Search for the cell housing the specified text and yield its (X, Y) center coordinate. 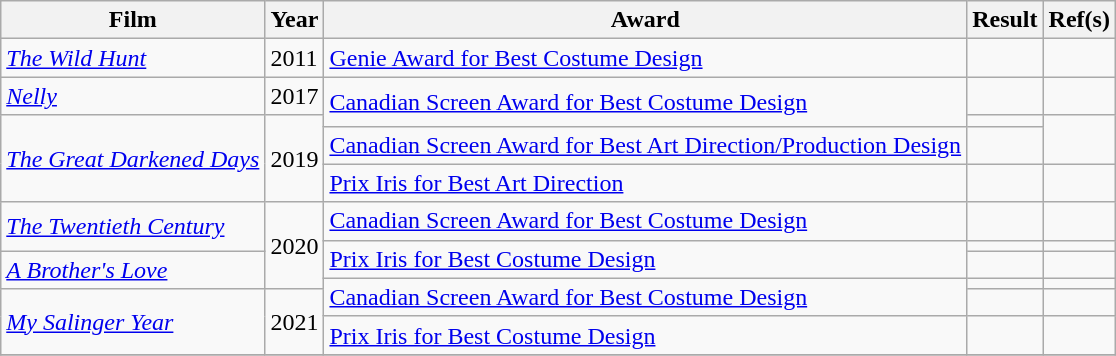
Ref(s) (1079, 20)
Canadian Screen Award for Best Art Direction/Production Design (646, 145)
Genie Award for Best Costume Design (646, 58)
The Great Darkened Days (133, 158)
A Brother's Love (133, 270)
Award (646, 20)
Film (133, 20)
Year (294, 20)
2020 (294, 246)
2019 (294, 158)
The Twentieth Century (133, 226)
Nelly (133, 96)
2021 (294, 322)
Result (1005, 20)
The Wild Hunt (133, 58)
2017 (294, 96)
My Salinger Year (133, 322)
Prix Iris for Best Art Direction (646, 183)
2011 (294, 58)
